Return the [x, y] coordinate for the center point of the cell that contains the specified text.  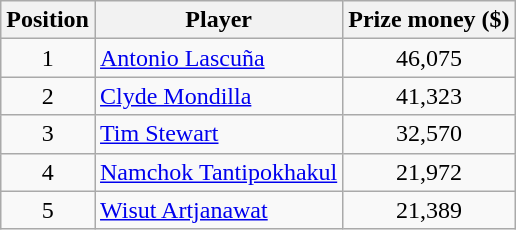
Namchok Tantipokhakul [218, 172]
21,972 [429, 172]
Clyde Mondilla [218, 96]
41,323 [429, 96]
Prize money ($) [429, 20]
4 [48, 172]
Tim Stewart [218, 134]
Wisut Artjanawat [218, 210]
2 [48, 96]
21,389 [429, 210]
3 [48, 134]
46,075 [429, 58]
1 [48, 58]
Antonio Lascuña [218, 58]
Position [48, 20]
5 [48, 210]
Player [218, 20]
32,570 [429, 134]
